Identify which cell holds the provided text, then report its (x, y) central coordinate. 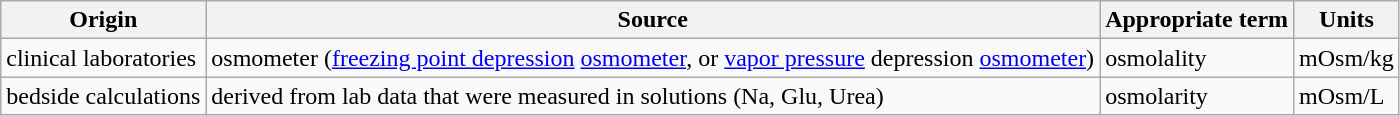
osmolality (1197, 58)
mOsm/kg (1347, 58)
mOsm/L (1347, 96)
Units (1347, 20)
derived from lab data that were measured in solutions (Na, Glu, Urea) (653, 96)
Appropriate term (1197, 20)
osmometer (freezing point depression osmometer, or vapor pressure depression osmometer) (653, 58)
Source (653, 20)
Origin (104, 20)
clinical laboratories (104, 58)
osmolarity (1197, 96)
bedside calculations (104, 96)
